For the text-containing cell, return its midpoint in [X, Y] coordinate format. 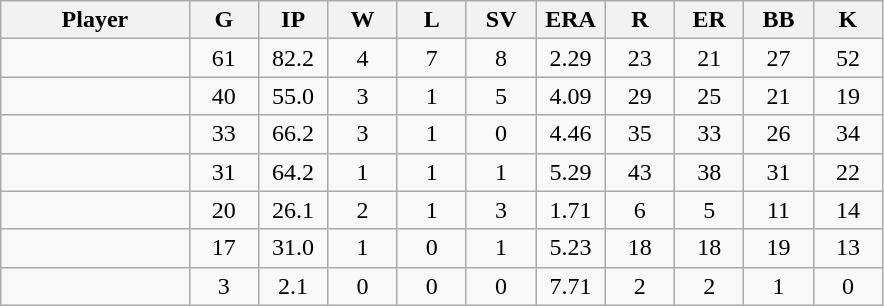
82.2 [292, 58]
1.71 [570, 210]
2.29 [570, 58]
14 [848, 210]
13 [848, 248]
Player [95, 20]
2.1 [292, 286]
K [848, 20]
R [640, 20]
20 [224, 210]
64.2 [292, 172]
IP [292, 20]
4.46 [570, 134]
29 [640, 96]
43 [640, 172]
23 [640, 58]
G [224, 20]
7 [432, 58]
38 [710, 172]
25 [710, 96]
26.1 [292, 210]
W [362, 20]
17 [224, 248]
22 [848, 172]
5.23 [570, 248]
11 [778, 210]
66.2 [292, 134]
SV [500, 20]
31.0 [292, 248]
4.09 [570, 96]
34 [848, 134]
61 [224, 58]
5.29 [570, 172]
40 [224, 96]
8 [500, 58]
4 [362, 58]
27 [778, 58]
BB [778, 20]
ERA [570, 20]
55.0 [292, 96]
L [432, 20]
52 [848, 58]
26 [778, 134]
ER [710, 20]
6 [640, 210]
7.71 [570, 286]
35 [640, 134]
